For the text-containing cell, return its midpoint in [X, Y] coordinate format. 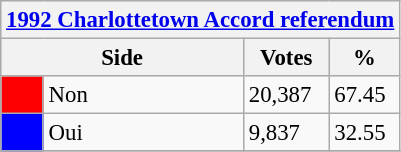
Side [122, 58]
Oui [143, 133]
9,837 [286, 133]
20,387 [286, 95]
32.55 [364, 133]
Non [143, 95]
67.45 [364, 95]
1992 Charlottetown Accord referendum [200, 20]
% [364, 58]
Votes [286, 58]
